Return the (X, Y) coordinate for the center point of the cell that contains the specified text.  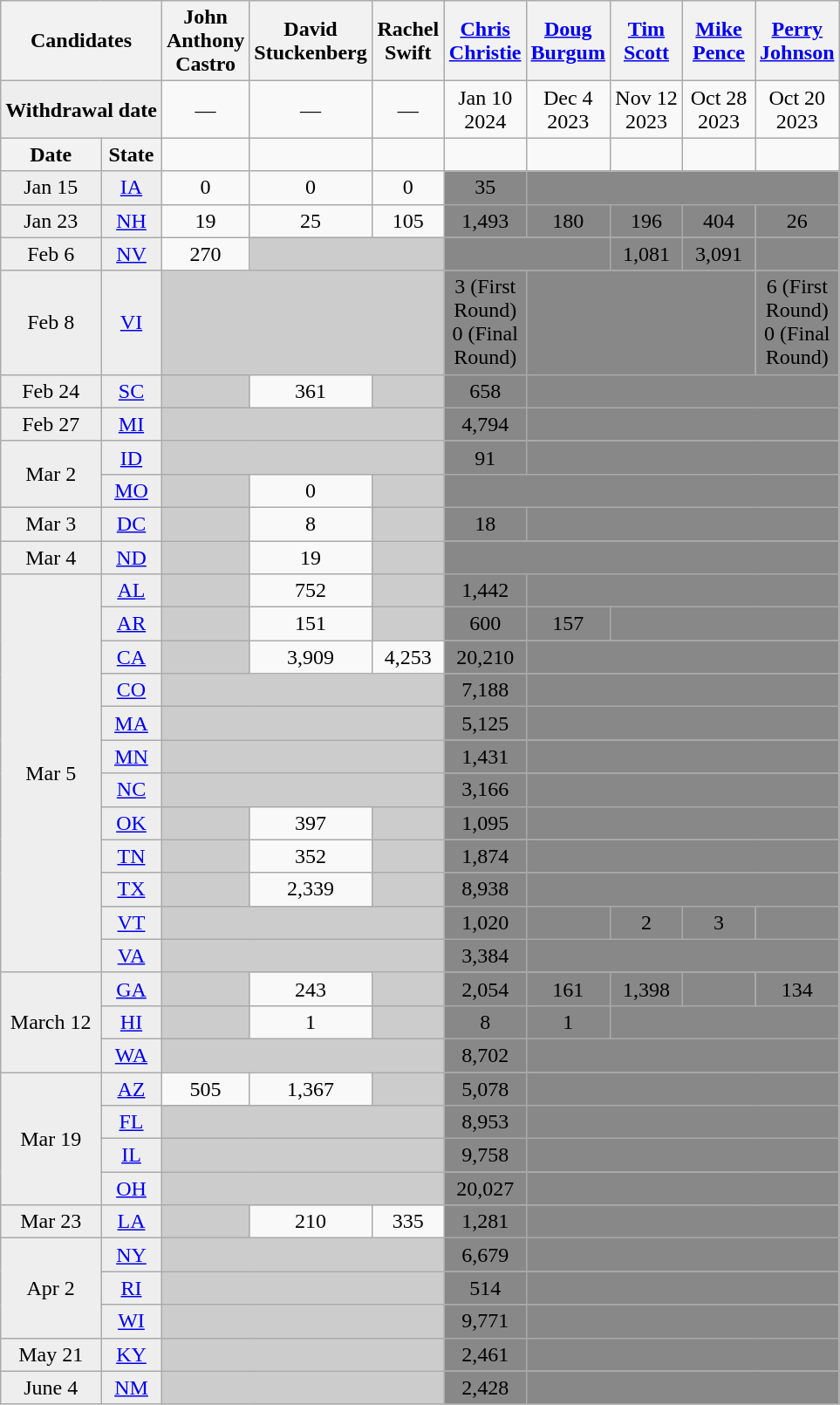
1,081 (645, 254)
MN (132, 757)
18 (485, 524)
20,027 (485, 1189)
NV (132, 254)
1,442 (485, 591)
35 (485, 188)
ChrisChristie (485, 41)
3 (First Round)0 (Final Round) (485, 323)
752 (311, 591)
Jan 23 (51, 221)
MikePence (719, 41)
MA (132, 723)
658 (485, 391)
1,281 (485, 1222)
514 (485, 1288)
IL (132, 1155)
IA (132, 188)
June 4 (51, 1388)
3,384 (485, 956)
Nov 122023 (645, 110)
TX (132, 889)
91 (485, 457)
WI (132, 1321)
JohnAnthonyCastro (205, 41)
1,493 (485, 221)
TimScott (645, 41)
MO (132, 490)
Feb 24 (51, 391)
OK (132, 823)
Withdrawal date (82, 110)
DavidStuckenberg (311, 41)
CA (132, 657)
AL (132, 591)
2,054 (485, 989)
Mar 2 (51, 474)
Feb 6 (51, 254)
1,431 (485, 757)
SC (132, 391)
7,188 (485, 690)
VI (132, 323)
505 (205, 1088)
Mar 23 (51, 1222)
Mar 3 (51, 524)
404 (719, 221)
3,909 (311, 657)
AR (132, 624)
Jan 15 (51, 188)
8,702 (485, 1055)
Oct 282023 (719, 110)
TN (132, 856)
335 (408, 1222)
157 (568, 624)
DougBurgum (568, 41)
105 (408, 221)
352 (311, 856)
1,095 (485, 823)
OH (132, 1189)
1,020 (485, 922)
3 (719, 922)
Mar 4 (51, 558)
March 12 (51, 1022)
State (132, 154)
Feb 27 (51, 424)
May 21 (51, 1354)
270 (205, 254)
26 (797, 221)
PerryJohnson (797, 41)
5,125 (485, 723)
180 (568, 221)
1,398 (645, 989)
Feb 8 (51, 323)
CO (132, 690)
Jan 102024 (485, 110)
3,166 (485, 790)
2,428 (485, 1388)
600 (485, 624)
NM (132, 1388)
8,953 (485, 1122)
2 (645, 922)
2,461 (485, 1354)
Mar 5 (51, 773)
Apr 2 (51, 1288)
RI (132, 1288)
210 (311, 1222)
1,874 (485, 856)
ID (132, 457)
20,210 (485, 657)
25 (311, 221)
Oct 202023 (797, 110)
Date (51, 154)
GA (132, 989)
VT (132, 922)
196 (645, 221)
4,253 (408, 657)
NC (132, 790)
VA (132, 956)
2,339 (311, 889)
WA (132, 1055)
8,938 (485, 889)
FL (132, 1122)
134 (797, 989)
361 (311, 391)
KY (132, 1354)
151 (311, 624)
MI (132, 424)
9,771 (485, 1321)
DC (132, 524)
LA (132, 1222)
397 (311, 823)
NH (132, 221)
4,794 (485, 424)
1,367 (311, 1088)
5,078 (485, 1088)
ND (132, 558)
Mar 19 (51, 1138)
3,091 (719, 254)
AZ (132, 1088)
243 (311, 989)
6 (First Round)0 (Final Round) (797, 323)
Candidates (82, 41)
RachelSwift (408, 41)
HI (132, 1022)
NY (132, 1255)
9,758 (485, 1155)
6,679 (485, 1255)
Dec 42023 (568, 110)
161 (568, 989)
